Return [x, y] of the center of cell containing provided text 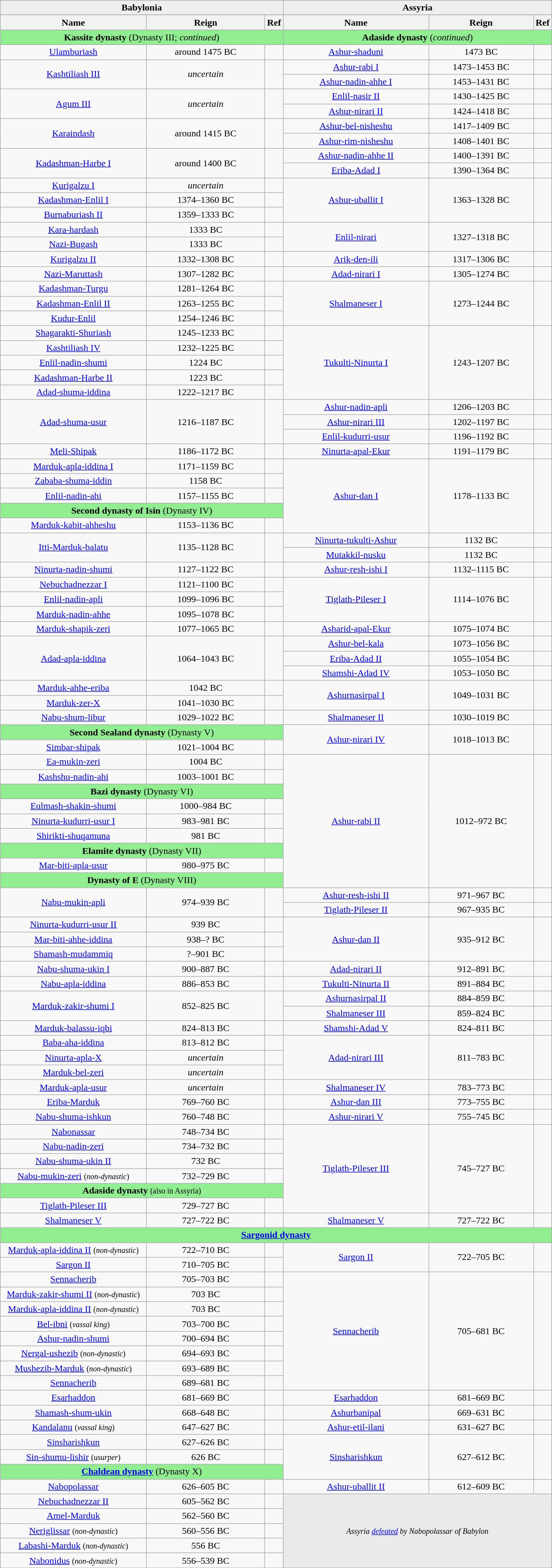
813–812 BC [206, 1043]
1359–1333 BC [206, 215]
773–755 BC [481, 1102]
1049–1031 BC [481, 695]
Ashur-nadin-apli [356, 407]
1216–1187 BC [206, 422]
Sargonid dynasty [276, 1235]
Tiglath-Pileser II [356, 910]
Second Sealand dynasty (Dynasty V) [142, 732]
Baba-aha-iddina [73, 1043]
Ashur-dan II [356, 939]
560–556 BC [206, 1531]
1223 BC [206, 377]
Ashurbanipal [356, 1413]
Enlil-nasir II [356, 96]
1317–1306 BC [481, 259]
Ninurta-kudurri-usur II [73, 925]
748–734 BC [206, 1132]
668–648 BC [206, 1413]
Shalmaneser IV [356, 1087]
1408–1401 BC [481, 141]
Nabopolassar [73, 1486]
626 BC [206, 1457]
Neriglissar (non-dynastic) [73, 1531]
1400–1391 BC [481, 155]
Ashur-nirari V [356, 1117]
Ashur-uballit II [356, 1486]
Nazi-Bugash [73, 244]
Ashur-shaduni [356, 52]
700–694 BC [206, 1338]
1073–1056 BC [481, 643]
1004 BC [206, 762]
Shagarakti-Shuriash [73, 333]
1075–1074 BC [481, 629]
around 1400 BC [206, 163]
Meli-Shipak [73, 451]
1243–1207 BC [481, 362]
Shalmaneser I [356, 303]
Nebuchadnezzar II [73, 1501]
1030–1019 BC [481, 718]
631–627 BC [481, 1427]
Shamshi-Adad IV [356, 673]
939 BC [206, 925]
1157–1155 BC [206, 496]
938–? BC [206, 939]
Adad-nirari III [356, 1058]
1042 BC [206, 688]
Ashur-nirari III [356, 422]
Dynasty of E (Dynasty VIII) [142, 880]
Marduk-zer-X [73, 703]
Nabu-apla-iddina [73, 984]
1041–1030 BC [206, 703]
710–705 BC [206, 1265]
1430–1425 BC [481, 96]
Simbar-shipak [73, 747]
1224 BC [206, 362]
1363–1328 BC [481, 200]
Enlil-kudurri-usur [356, 437]
Kadashman-Harbe II [73, 377]
1099–1096 BC [206, 599]
Ashur-resh-ishi I [356, 570]
Tukulti-Ninurta II [356, 984]
556 BC [206, 1545]
Shamshi-Adad V [356, 1028]
Ashur-nadin-shumi [73, 1338]
Marduk-ahhe-eriba [73, 688]
Mutakkil-nusku [356, 555]
1417–1409 BC [481, 126]
Eulmash-shakin-shumi [73, 806]
Nabu-shuma-ukin II [73, 1161]
Nabonidus (non-dynastic) [73, 1560]
1254–1246 BC [206, 318]
Mushezib-Marduk (non-dynastic) [73, 1368]
824–811 BC [481, 1028]
1473 BC [481, 52]
Nabu-shuma-ukin I [73, 969]
Asharid-apal-Ekur [356, 629]
971–967 BC [481, 895]
Ninurta-kudurri-usur I [73, 821]
745–727 BC [481, 1169]
Zababa-shuma-iddin [73, 481]
1021–1004 BC [206, 747]
Ashur-rabi II [356, 821]
Kadashman-Enlil I [73, 200]
1473–1453 BC [481, 67]
783–773 BC [481, 1087]
Marduk-nadin-ahhe [73, 614]
983–981 BC [206, 821]
Nabu-mukin-zeri (non-dynastic) [73, 1176]
Ninurta-tukulti-Ashur [356, 540]
Ashur-nadin-ahhe II [356, 155]
Nabu-nadin-zeri [73, 1146]
Adad-apla-iddina [73, 658]
Ashur-resh-ishi II [356, 895]
Marduk-zakir-shumi I [73, 1006]
Shamash-shum-ukin [73, 1413]
884–859 BC [481, 998]
Nabu-shuma-ishkun [73, 1117]
Ninurta-apal-Ekur [356, 451]
1055–1054 BC [481, 659]
Shirikti-shuqamuna [73, 836]
Ashur-dan III [356, 1102]
Nabonassar [73, 1132]
811–783 BC [481, 1058]
Ashur-bel-kala [356, 643]
1064–1043 BC [206, 658]
1121–1100 BC [206, 584]
Kadashman-Turgu [73, 289]
1095–1078 BC [206, 614]
Shalmaneser III [356, 1013]
Amel-Marduk [73, 1516]
1232–1225 BC [206, 348]
Adaside dynasty (also in Assyria) [142, 1191]
Babylonia [142, 8]
694–693 BC [206, 1353]
722–710 BC [206, 1250]
1273–1244 BC [481, 303]
Enlil-nadin-ahi [73, 496]
824–813 BC [206, 1028]
Shalmaneser II [356, 718]
1000–984 BC [206, 806]
1307–1282 BC [206, 274]
1053–1050 BC [481, 673]
1191–1179 BC [481, 451]
1305–1274 BC [481, 274]
Kudur-Enlil [73, 318]
Ashur-dan I [356, 496]
729–727 BC [206, 1206]
562–560 BC [206, 1516]
Ashur-rabi I [356, 67]
1186–1172 BC [206, 451]
Marduk-shapik-zeri [73, 629]
886–853 BC [206, 984]
Ashur-nirari II [356, 111]
Mar-biti-ahhe-iddina [73, 939]
Marduk-apla-usur [73, 1087]
Elamite dynasty (Dynasty VII) [142, 850]
1263–1255 BC [206, 303]
Kadashman-Enlil II [73, 303]
1132–1115 BC [481, 570]
Second dynasty of Isin (Dynasty IV) [142, 510]
Kashshu-nadin-ahi [73, 777]
Marduk-balassu-iqbi [73, 1028]
891–884 BC [481, 984]
Itti-Marduk-balatu [73, 547]
Ulamburiash [73, 52]
1327–1318 BC [481, 237]
Nabu-shum-libur [73, 718]
1245–1233 BC [206, 333]
605–562 BC [206, 1501]
Kandalanu (vassal king) [73, 1427]
1196–1192 BC [481, 437]
1127–1122 BC [206, 570]
Shamash-mudammiq [73, 954]
1077–1065 BC [206, 629]
Kara-hardash [73, 230]
Marduk-bel-zeri [73, 1072]
626–605 BC [206, 1486]
689–681 BC [206, 1383]
Karaindash [73, 133]
1332–1308 BC [206, 259]
935–912 BC [481, 939]
1012–972 BC [481, 821]
Enlil-nadin-shumi [73, 362]
900–887 BC [206, 969]
Adaside dynasty (continued) [417, 37]
981 BC [206, 836]
Marduk-zakir-shumi II (non-dynastic) [73, 1294]
Tukulti-Ninurta I [356, 362]
Assyria defeated by Nabopolassar of Babylon [417, 1531]
Adad-shuma-iddina [73, 392]
Eriba-Marduk [73, 1102]
1114–1076 BC [481, 599]
1202–1197 BC [481, 422]
1178–1133 BC [481, 496]
Ashur-uballit I [356, 200]
859–824 BC [481, 1013]
Agum III [73, 104]
1029–1022 BC [206, 718]
974–939 BC [206, 902]
Eriba-Adad II [356, 659]
722–705 BC [481, 1257]
1222–1217 BC [206, 392]
732 BC [206, 1161]
Labashi-Marduk (non-dynastic) [73, 1545]
1281–1264 BC [206, 289]
627–612 BC [481, 1457]
755–745 BC [481, 1117]
1374–1360 BC [206, 200]
?–901 BC [206, 954]
Kurigalzu II [73, 259]
Ninurta-nadin-shumi [73, 570]
1390–1364 BC [481, 170]
Kadashman-Harbe I [73, 163]
647–627 BC [206, 1427]
Ashur-rim-nisheshu [356, 141]
Nazi-Maruttash [73, 274]
980–975 BC [206, 865]
Adad-nirari II [356, 969]
Ashurnasirpal I [356, 695]
734–732 BC [206, 1146]
Ashurnasirpal II [356, 998]
Marduk-apla-iddina I [73, 466]
Bazi dynasty (Dynasty VI) [142, 791]
Ashur-etil-ilani [356, 1427]
556–539 BC [206, 1560]
1171–1159 BC [206, 466]
Nabu-mukin-apli [73, 902]
Ashur-bel-nisheshu [356, 126]
Bel-ibni (vassal king) [73, 1324]
703–700 BC [206, 1324]
Marduk-kabit-ahheshu [73, 525]
705–703 BC [206, 1279]
Arik-den-ili [356, 259]
612–609 BC [481, 1486]
Ea-mukin-zeri [73, 762]
1206–1203 BC [481, 407]
769–760 BC [206, 1102]
852–825 BC [206, 1006]
Tiglath-Pileser I [356, 599]
693–689 BC [206, 1368]
1453–1431 BC [481, 82]
1158 BC [206, 481]
627–626 BC [206, 1442]
Eriba-Adad I [356, 170]
1003–1001 BC [206, 777]
Ashur-nirari IV [356, 740]
around 1475 BC [206, 52]
732–729 BC [206, 1176]
760–748 BC [206, 1117]
705–681 BC [481, 1331]
Kurigalzu I [73, 185]
Kassite dynasty (Dynasty III; continued) [142, 37]
967–935 BC [481, 910]
Assyria [417, 8]
Enlil-nirari [356, 237]
Nergal-ushezib (non-dynastic) [73, 1353]
Burnaburiash II [73, 215]
Sin-shumu-lishir (usurper) [73, 1457]
Adad-shuma-usur [73, 422]
669–631 BC [481, 1413]
1018–1013 BC [481, 740]
1424–1418 BC [481, 111]
Chaldean dynasty (Dynasty X) [142, 1472]
Kashtiliash IV [73, 348]
1153–1136 BC [206, 525]
912–891 BC [481, 969]
around 1415 BC [206, 133]
Kashtiliash III [73, 74]
1135–1128 BC [206, 547]
Ninurta-apla-X [73, 1058]
Adad-nirari I [356, 274]
Enlil-nadin-apli [73, 599]
Ashur-nadin-ahhe I [356, 82]
Mar-biti-apla-usur [73, 865]
Nebuchadnezzar I [73, 584]
